Locate the cell with the specified text and output its (x, y) center coordinate. 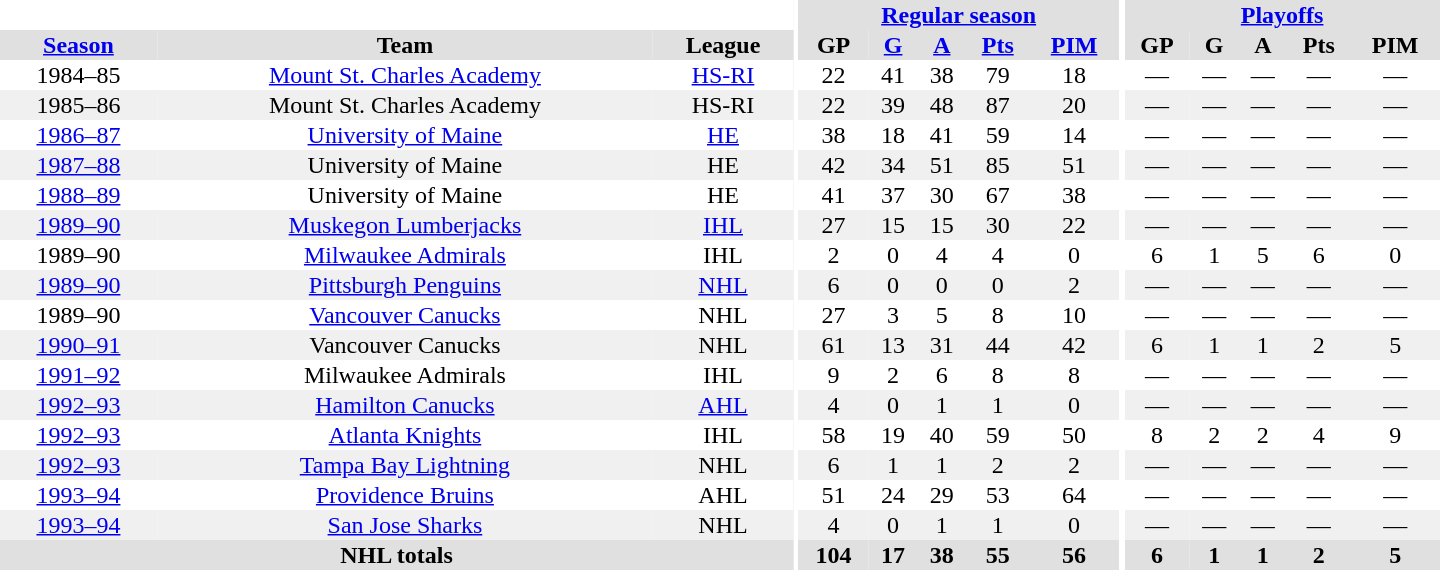
1987–88 (78, 165)
13 (894, 345)
67 (998, 195)
58 (833, 435)
87 (998, 105)
1991–92 (78, 375)
61 (833, 345)
League (723, 45)
29 (942, 495)
14 (1074, 135)
Pittsburgh Penguins (405, 285)
40 (942, 435)
37 (894, 195)
Hamilton Canucks (405, 405)
Playoffs (1282, 15)
Atlanta Knights (405, 435)
64 (1074, 495)
1984–85 (78, 75)
50 (1074, 435)
55 (998, 555)
17 (894, 555)
85 (998, 165)
1986–87 (78, 135)
19 (894, 435)
79 (998, 75)
44 (998, 345)
San Jose Sharks (405, 525)
Muskegon Lumberjacks (405, 225)
Regular season (958, 15)
24 (894, 495)
Tampa Bay Lightning (405, 465)
48 (942, 105)
NHL totals (396, 555)
56 (1074, 555)
1988–89 (78, 195)
Team (405, 45)
10 (1074, 315)
1990–91 (78, 345)
Season (78, 45)
1985–86 (78, 105)
104 (833, 555)
31 (942, 345)
34 (894, 165)
39 (894, 105)
53 (998, 495)
Providence Bruins (405, 495)
3 (894, 315)
20 (1074, 105)
